Return the [X, Y] coordinate for the center point of the cell that contains the specified text.  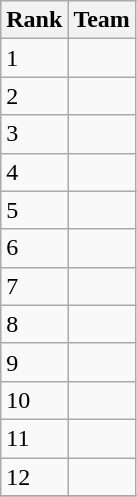
7 [34, 286]
12 [34, 477]
3 [34, 134]
9 [34, 362]
10 [34, 400]
Team [102, 20]
11 [34, 438]
4 [34, 172]
2 [34, 96]
1 [34, 58]
5 [34, 210]
8 [34, 324]
Rank [34, 20]
6 [34, 248]
